Return (X, Y) of the center of cell containing provided text 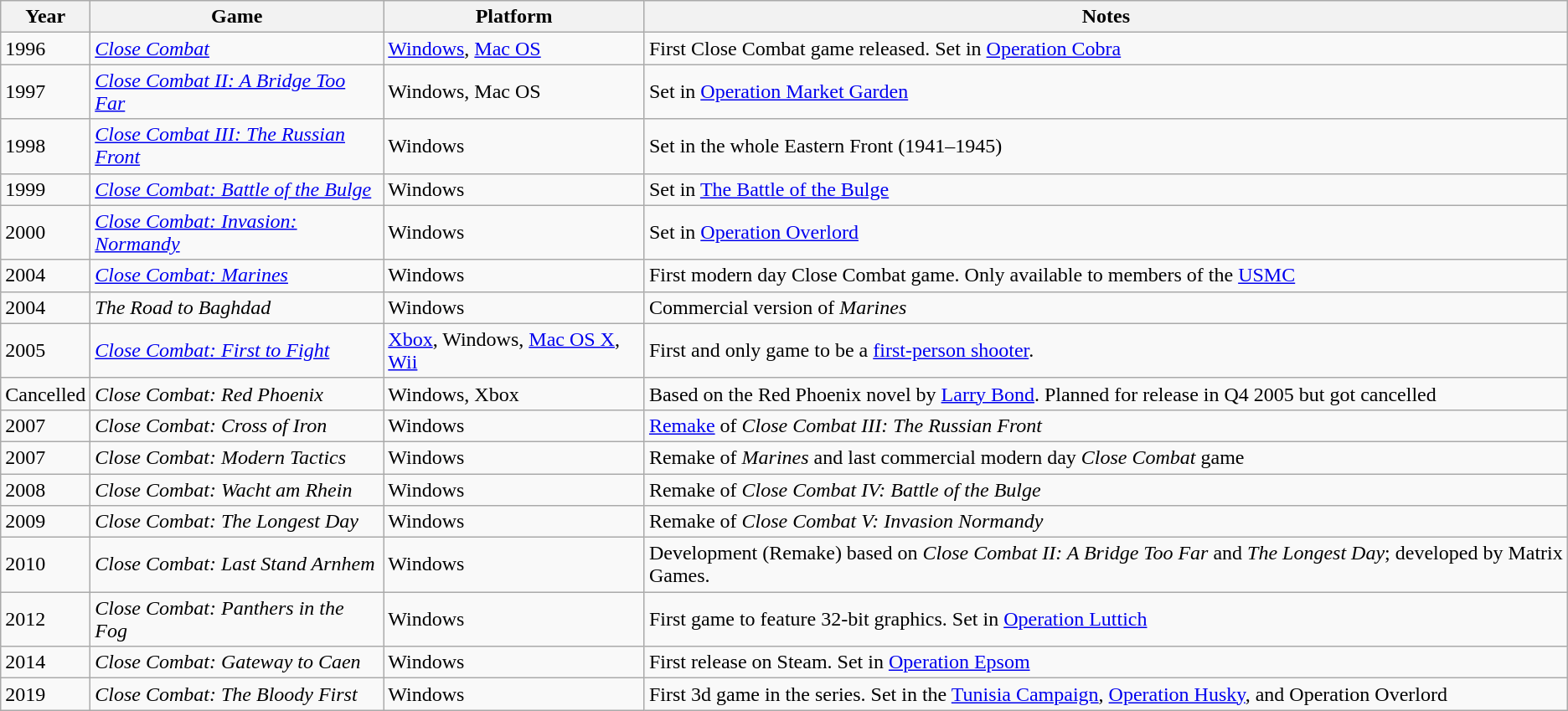
Notes (1106, 17)
Close Combat: Gateway to Caen (237, 662)
Game (237, 17)
Close Combat: Last Stand Arnhem (237, 564)
Remake of Close Combat V: Invasion Normandy (1106, 522)
2014 (45, 662)
Close Combat (237, 49)
First 3d game in the series. Set in the Tunisia Campaign, Operation Husky, and Operation Overlord (1106, 694)
Close Combat: Panthers in the Fog (237, 620)
2012 (45, 620)
First release on Steam. Set in Operation Epsom (1106, 662)
Set in Operation Market Garden (1106, 92)
Close Combat: Red Phoenix (237, 394)
First Close Combat game released. Set in Operation Cobra (1106, 49)
Close Combat: The Longest Day (237, 522)
Windows, Xbox (514, 394)
2009 (45, 522)
Close Combat: Marines (237, 276)
1996 (45, 49)
Remake of Marines and last commercial modern day Close Combat game (1106, 457)
1999 (45, 189)
Close Combat: Battle of the Bulge (237, 189)
Set in the whole Eastern Front (1941–1945) (1106, 146)
First game to feature 32-bit graphics. Set in Operation Luttich (1106, 620)
Development (Remake) based on Close Combat II: A Bridge Too Far and The Longest Day; developed by Matrix Games. (1106, 564)
The Road to Baghdad (237, 307)
Based on the Red Phoenix novel by Larry Bond. Planned for release in Q4 2005 but got cancelled (1106, 394)
Close Combat: First to Fight (237, 350)
2019 (45, 694)
Set in The Battle of the Bulge (1106, 189)
Set in Operation Overlord (1106, 233)
2010 (45, 564)
Remake of Close Combat IV: Battle of the Bulge (1106, 490)
1998 (45, 146)
Close Combat: Invasion: Normandy (237, 233)
Remake of Close Combat III: The Russian Front (1106, 425)
Commercial version of Marines (1106, 307)
2005 (45, 350)
Platform (514, 17)
1997 (45, 92)
2008 (45, 490)
Close Combat: Wacht am Rhein (237, 490)
Close Combat: Modern Tactics (237, 457)
Close Combat: The Bloody First (237, 694)
Close Combat II: A Bridge Too Far (237, 92)
Year (45, 17)
Xbox, Windows, Mac OS X, Wii (514, 350)
Close Combat III: The Russian Front (237, 146)
First and only game to be a first-person shooter. (1106, 350)
First modern day Close Combat game. Only available to members of the USMC (1106, 276)
Close Combat: Cross of Iron (237, 425)
Cancelled (45, 394)
2000 (45, 233)
